Scan for the cell matching the given text and deliver its (X, Y) coordinate at center. 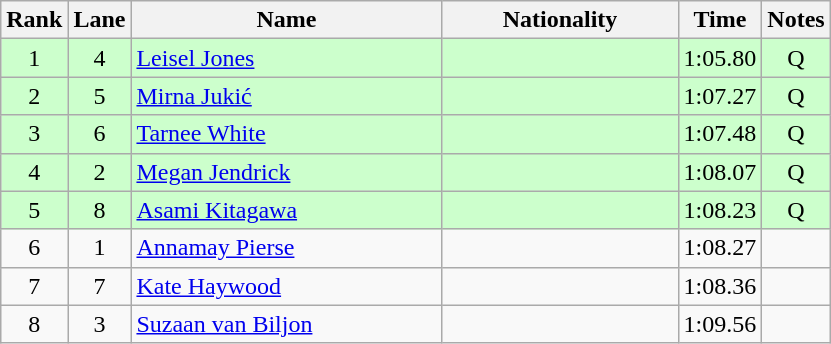
1:05.80 (720, 58)
Kate Haywood (286, 286)
Nationality (560, 20)
1:07.48 (720, 134)
Megan Jendrick (286, 172)
Suzaan van Biljon (286, 324)
Mirna Jukić (286, 96)
Tarnee White (286, 134)
1:08.07 (720, 172)
Time (720, 20)
Rank (34, 20)
Notes (796, 20)
Asami Kitagawa (286, 210)
1:08.36 (720, 286)
Annamay Pierse (286, 248)
1:08.23 (720, 210)
1:07.27 (720, 96)
Name (286, 20)
1:09.56 (720, 324)
1:08.27 (720, 248)
Leisel Jones (286, 58)
Lane (100, 20)
